Find where the given text appears and provide that cell's center as (x, y) coordinate. 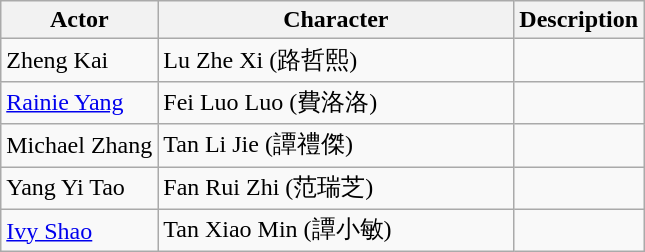
Tan Li Jie (譚禮傑) (336, 146)
Michael Zhang (80, 146)
Zheng Kai (80, 60)
Fei Luo Luo (費洛洛) (336, 102)
Description (579, 20)
Yang Yi Tao (80, 188)
Character (336, 20)
Rainie Yang (80, 102)
Fan Rui Zhi (范瑞芝) (336, 188)
Lu Zhe Xi (路哲熙) (336, 60)
Actor (80, 20)
Ivy Shao (80, 230)
Tan Xiao Min (譚小敏) (336, 230)
